Return the (X, Y) coordinate for the center point of the cell that contains the specified text.  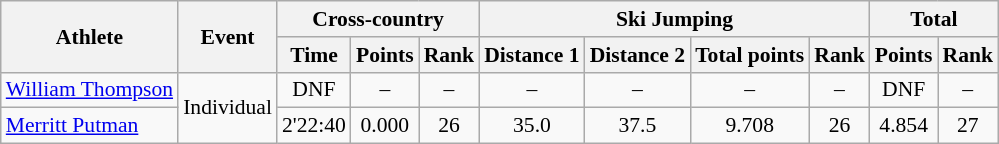
4.854 (904, 126)
Event (228, 36)
Time (314, 55)
0.000 (385, 126)
Athlete (90, 36)
Ski Jumping (674, 19)
Merritt Putman (90, 126)
Distance 2 (638, 55)
2'22:40 (314, 126)
Distance 1 (532, 55)
37.5 (638, 126)
William Thompson (90, 90)
9.708 (750, 126)
Cross-country (378, 19)
27 (968, 126)
Total points (750, 55)
Total (934, 19)
35.0 (532, 126)
Individual (228, 108)
